Return (X, Y) of the center of cell containing provided text 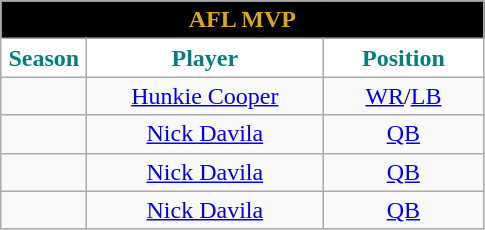
WR/LB (404, 96)
Hunkie Cooper (205, 96)
AFL MVP (242, 20)
Player (205, 58)
Season (44, 58)
Position (404, 58)
